From the cell containing the given text, extract its center point as (x, y) coordinate. 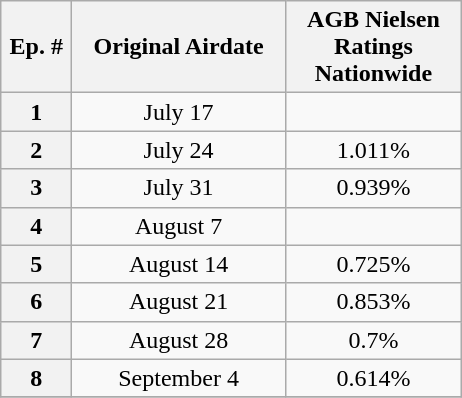
Original Airdate (179, 47)
August 14 (179, 264)
7 (36, 340)
1 (36, 112)
6 (36, 302)
0.614% (373, 378)
July 17 (179, 112)
August 7 (179, 226)
4 (36, 226)
0.853% (373, 302)
0.725% (373, 264)
September 4 (179, 378)
8 (36, 378)
3 (36, 188)
August 21 (179, 302)
Ep. # (36, 47)
2 (36, 150)
1.011% (373, 150)
AGB Nielsen Ratings Nationwide (373, 47)
0.939% (373, 188)
5 (36, 264)
0.7% (373, 340)
August 28 (179, 340)
July 31 (179, 188)
July 24 (179, 150)
